Find where the given text appears and provide that cell's center as [x, y] coordinate. 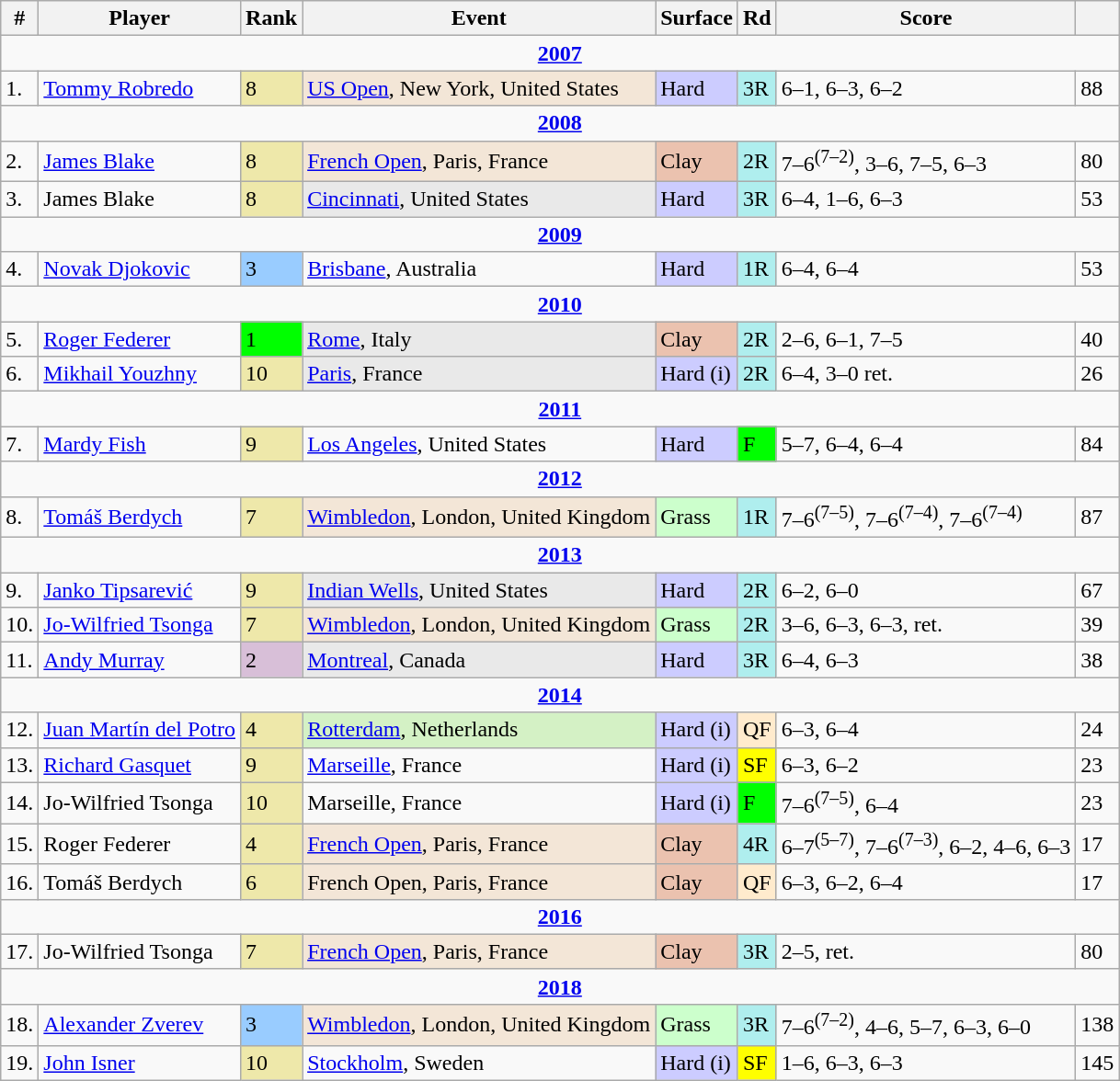
88 [1098, 88]
19. [20, 1063]
11. [20, 660]
6–1, 6–3, 6–2 [926, 88]
39 [1098, 625]
24 [1098, 730]
84 [1098, 444]
Indian Wells, United States [479, 590]
26 [1098, 374]
2–6, 6–1, 7–5 [926, 339]
1. [20, 88]
9. [20, 590]
2018 [560, 986]
2010 [560, 304]
7–6(7–2), 4–6, 5–7, 6–3, 6–0 [926, 1024]
Player [140, 18]
14. [20, 803]
Mikhail Youzhny [140, 374]
3. [20, 199]
Event [479, 18]
6–4, 3–0 ret. [926, 374]
5. [20, 339]
6 [272, 882]
4. [20, 269]
3–6, 6–3, 6–3, ret. [926, 625]
2016 [560, 916]
2012 [560, 479]
145 [1098, 1063]
Brisbane, Australia [479, 269]
13. [20, 765]
18. [20, 1024]
Andy Murray [140, 660]
6–3, 6–4 [926, 730]
138 [1098, 1024]
2 [272, 660]
6–7(5–7), 7–6(7–3), 6–2, 4–6, 6–3 [926, 844]
12. [20, 730]
Rank [272, 18]
2013 [560, 555]
Cincinnati, United States [479, 199]
67 [1098, 590]
2007 [560, 53]
Tommy Robredo [140, 88]
# [20, 18]
2–5, ret. [926, 951]
Juan Martín del Potro [140, 730]
Rotterdam, Netherlands [479, 730]
Alexander Zverev [140, 1024]
6–3, 6–2, 6–4 [926, 882]
Janko Tipsarević [140, 590]
2014 [560, 695]
10. [20, 625]
John Isner [140, 1063]
15. [20, 844]
7–6(7–5), 7–6(7–4), 7–6(7–4) [926, 517]
17. [20, 951]
40 [1098, 339]
US Open, New York, United States [479, 88]
Surface [697, 18]
6. [20, 374]
Score [926, 18]
2009 [560, 234]
7. [20, 444]
1 [272, 339]
5–7, 6–4, 6–4 [926, 444]
7–6(7–5), 6–4 [926, 803]
6–4, 1–6, 6–3 [926, 199]
6–3, 6–2 [926, 765]
4R [757, 844]
Stockholm, Sweden [479, 1063]
Novak Djokovic [140, 269]
Richard Gasquet [140, 765]
6–4, 6–4 [926, 269]
2008 [560, 123]
8. [20, 517]
1–6, 6–3, 6–3 [926, 1063]
2. [20, 162]
6–4, 6–3 [926, 660]
6–2, 6–0 [926, 590]
Paris, France [479, 374]
38 [1098, 660]
Montreal, Canada [479, 660]
Rome, Italy [479, 339]
Los Angeles, United States [479, 444]
7–6(7–2), 3–6, 7–5, 6–3 [926, 162]
2011 [560, 409]
87 [1098, 517]
Rd [757, 18]
Mardy Fish [140, 444]
16. [20, 882]
